Extract the [X, Y] coordinate from the center of the cell holding the provided text.  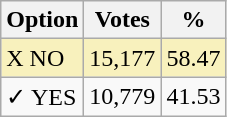
Votes [122, 20]
Option [42, 20]
15,177 [122, 58]
10,779 [122, 97]
41.53 [194, 97]
58.47 [194, 58]
X NO [42, 58]
% [194, 20]
✓ YES [42, 97]
